Determine the [x, y] coordinate at the center of the cell enclosing the given text.  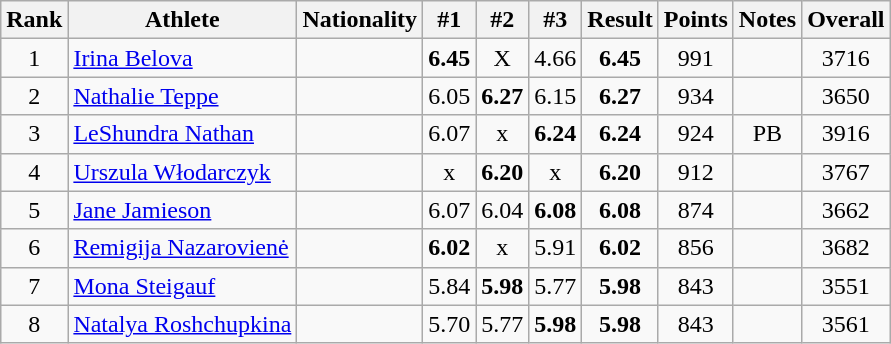
X [502, 58]
Jane Jamieson [182, 210]
Points [696, 20]
924 [696, 134]
#2 [502, 20]
6.15 [556, 96]
Notes [767, 20]
3551 [846, 286]
1 [34, 58]
5.91 [556, 248]
PB [767, 134]
912 [696, 172]
5.84 [450, 286]
2 [34, 96]
#3 [556, 20]
#1 [450, 20]
856 [696, 248]
Result [620, 20]
3 [34, 134]
991 [696, 58]
Nationality [360, 20]
Irina Belova [182, 58]
Natalya Roshchupkina [182, 324]
4 [34, 172]
Remigija Nazarovienė [182, 248]
Rank [34, 20]
Mona Steigauf [182, 286]
3650 [846, 96]
6.05 [450, 96]
8 [34, 324]
3682 [846, 248]
5 [34, 210]
4.66 [556, 58]
934 [696, 96]
6 [34, 248]
874 [696, 210]
3561 [846, 324]
Athlete [182, 20]
6.04 [502, 210]
7 [34, 286]
Nathalie Teppe [182, 96]
5.70 [450, 324]
3662 [846, 210]
3767 [846, 172]
LeShundra Nathan [182, 134]
Overall [846, 20]
3916 [846, 134]
3716 [846, 58]
Urszula Włodarczyk [182, 172]
